Determine the [x, y] coordinate at the center of the cell enclosing the given text.  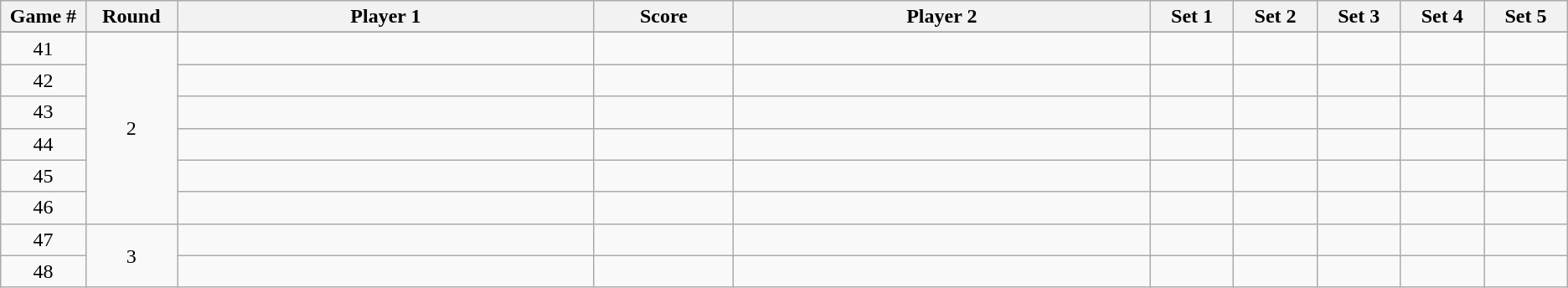
Round [131, 17]
46 [44, 208]
48 [44, 271]
45 [44, 176]
44 [44, 144]
43 [44, 112]
2 [131, 128]
41 [44, 49]
Set 1 [1192, 17]
3 [131, 255]
Game # [44, 17]
Set 4 [1442, 17]
47 [44, 239]
Player 2 [941, 17]
Set 5 [1526, 17]
Set 2 [1276, 17]
Set 3 [1359, 17]
42 [44, 80]
Player 1 [386, 17]
Score [663, 17]
